Determine the (x, y) coordinate at the center of the cell enclosing the given text.  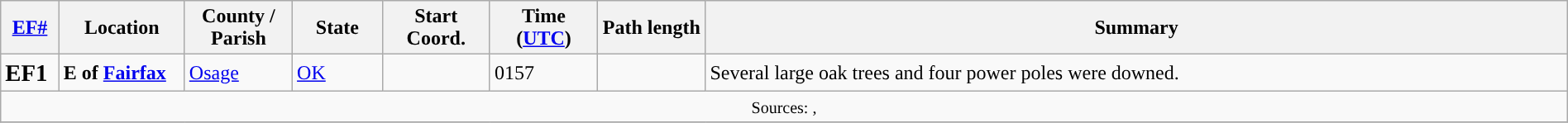
OK (337, 73)
Osage (238, 73)
Several large oak trees and four power poles were downed. (1136, 73)
EF# (30, 28)
EF1 (30, 73)
Time (UTC) (543, 28)
Path length (652, 28)
E of Fairfax (122, 73)
County / Parish (238, 28)
Sources: , (784, 106)
State (337, 28)
Summary (1136, 28)
0157 (543, 73)
Start Coord. (436, 28)
Location (122, 28)
